Provide the (X, Y) coordinate of the cell's center where the given text is located.  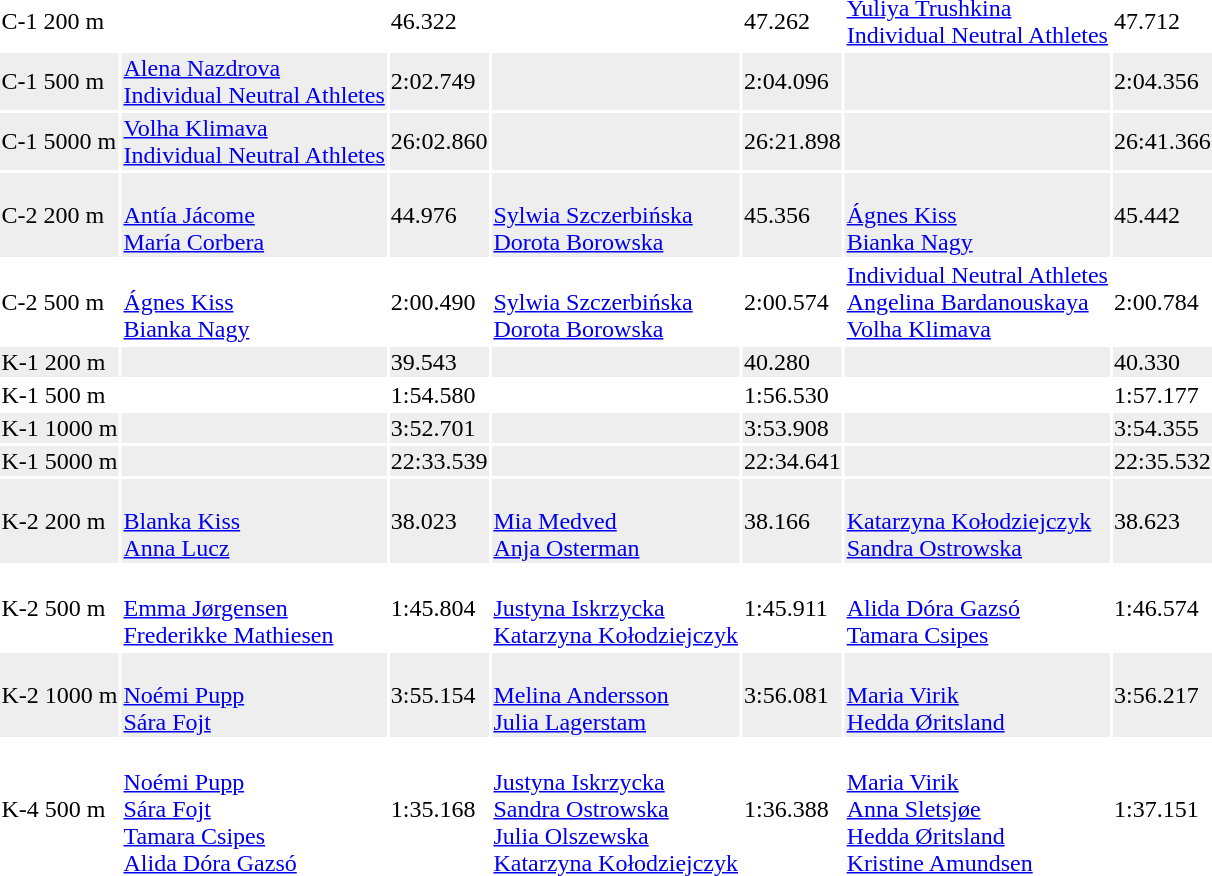
K-1 200 m (60, 362)
38.166 (792, 521)
Justyna IskrzyckaKatarzyna Kołodziejczyk (616, 608)
K-1 1000 m (60, 428)
C-2 500 m (60, 302)
3:54.355 (1162, 428)
2:00.574 (792, 302)
45.442 (1162, 215)
1:45.804 (439, 608)
2:04.096 (792, 82)
1:56.530 (792, 395)
45.356 (792, 215)
22:35.532 (1162, 461)
26:21.898 (792, 142)
Alida Dóra GazsóTamara Csipes (977, 608)
Katarzyna KołodziejczykSandra Ostrowska (977, 521)
K-1 500 m (60, 395)
Volha Klimava Individual Neutral Athletes (254, 142)
3:52.701 (439, 428)
Melina AnderssonJulia Lagerstam (616, 695)
C-1 5000 m (60, 142)
38.023 (439, 521)
K-2 1000 m (60, 695)
2:02.749 (439, 82)
Noémi PuppSára Fojt (254, 695)
3:55.154 (439, 695)
38.623 (1162, 521)
1:46.574 (1162, 608)
40.330 (1162, 362)
C-2 200 m (60, 215)
26:02.860 (439, 142)
1:45.911 (792, 608)
K-1 5000 m (60, 461)
C-1 500 m (60, 82)
3:53.908 (792, 428)
2:04.356 (1162, 82)
3:56.217 (1162, 695)
40.280 (792, 362)
3:56.081 (792, 695)
Mia MedvedAnja Osterman (616, 521)
Alena Nazdrova Individual Neutral Athletes (254, 82)
1:57.177 (1162, 395)
Maria VirikHedda Øritsland (977, 695)
22:33.539 (439, 461)
2:00.784 (1162, 302)
26:41.366 (1162, 142)
1:54.580 (439, 395)
Emma JørgensenFrederikke Mathiesen (254, 608)
39.543 (439, 362)
Individual Neutral AthletesAngelina BardanouskayaVolha Klimava (977, 302)
K-2 500 m (60, 608)
2:00.490 (439, 302)
K-2 200 m (60, 521)
22:34.641 (792, 461)
Blanka KissAnna Lucz (254, 521)
Antía JácomeMaría Corbera (254, 215)
44.976 (439, 215)
